Search for the cell housing the specified text and yield its [X, Y] center coordinate. 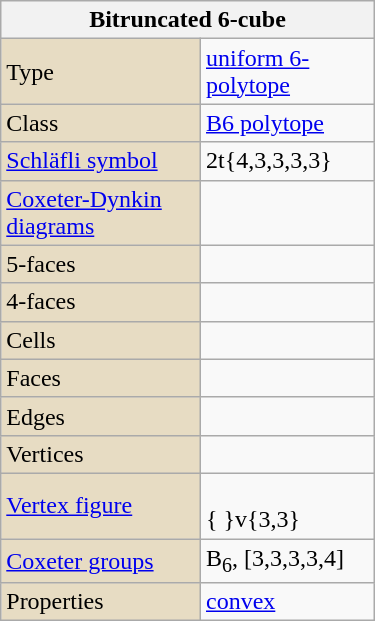
B6 polytope [287, 123]
Coxeter groups [101, 560]
Vertex figure [101, 506]
Schläfli symbol [101, 161]
4-faces [101, 302]
Vertices [101, 454]
B6, [3,3,3,3,4] [287, 560]
Type [101, 72]
Class [101, 123]
{ }v{3,3} [287, 506]
5-faces [101, 264]
Properties [101, 602]
2t{4,3,3,3,3} [287, 161]
Edges [101, 416]
Faces [101, 378]
Cells [101, 340]
convex [287, 602]
Coxeter-Dynkin diagrams [101, 212]
uniform 6-polytope [287, 72]
Bitruncated 6-cube [188, 20]
